Locate the cell with the specified text and output its (X, Y) center coordinate. 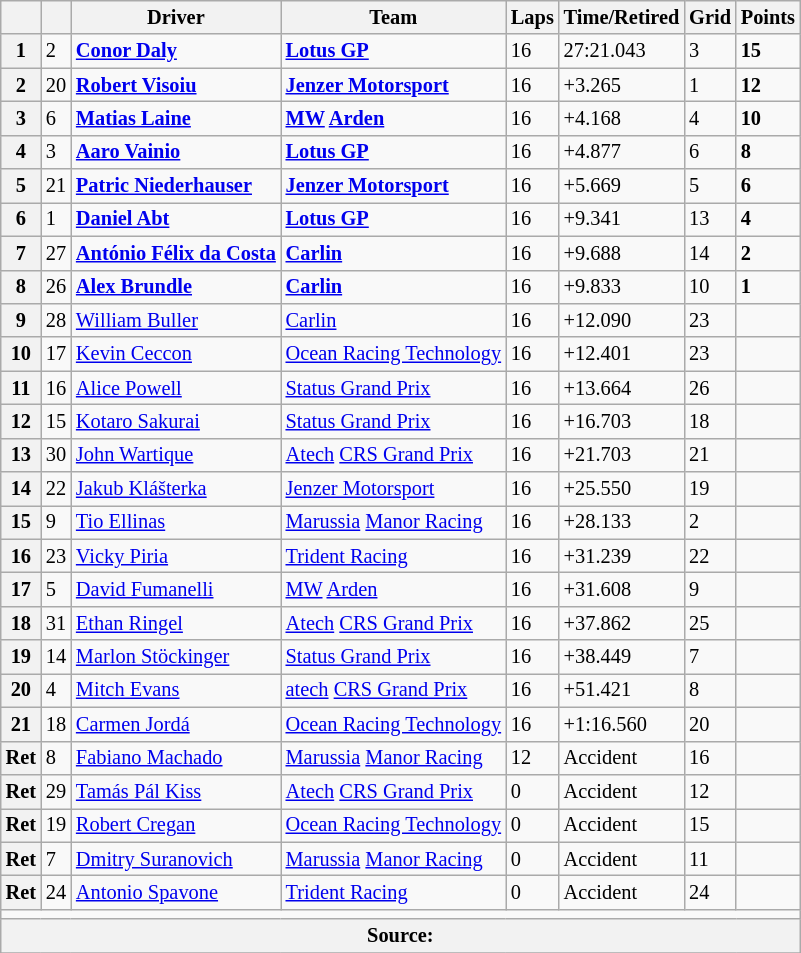
+13.664 (622, 388)
+38.449 (622, 657)
Grid (710, 17)
Robert Visoiu (176, 85)
Patric Niederhauser (176, 186)
Vicky Piria (176, 556)
+9.688 (622, 253)
27 (56, 253)
25 (710, 623)
+4.877 (622, 152)
+28.133 (622, 522)
Laps (532, 17)
William Buller (176, 320)
Carmen Jordá (176, 724)
+25.550 (622, 489)
27:21.043 (622, 51)
+5.669 (622, 186)
Alice Powell (176, 388)
28 (56, 320)
Matias Laine (176, 118)
+12.401 (622, 354)
+4.168 (622, 118)
Time/Retired (622, 17)
Team (394, 17)
David Fumanelli (176, 589)
+9.833 (622, 287)
John Wartique (176, 455)
Marlon Stöckinger (176, 657)
Points (768, 17)
Fabiano Machado (176, 758)
Tamás Pál Kiss (176, 791)
Kotaro Sakurai (176, 421)
+1:16.560 (622, 724)
atech CRS Grand Prix (394, 690)
31 (56, 623)
Aaro Vainio (176, 152)
+31.239 (622, 556)
Conor Daly (176, 51)
Robert Cregan (176, 825)
+9.341 (622, 219)
+37.862 (622, 623)
Tio Ellinas (176, 522)
Mitch Evans (176, 690)
+3.265 (622, 85)
António Félix da Costa (176, 253)
+12.090 (622, 320)
Driver (176, 17)
+21.703 (622, 455)
30 (56, 455)
Ethan Ringel (176, 623)
Jakub Klášterka (176, 489)
Alex Brundle (176, 287)
Antonio Spavone (176, 892)
29 (56, 791)
Dmitry Suranovich (176, 859)
+51.421 (622, 690)
Kevin Ceccon (176, 354)
+31.608 (622, 589)
+16.703 (622, 421)
Source: (400, 936)
Daniel Abt (176, 219)
